Capture the cell that displays the provided text and extract its (x, y) central coordinate. 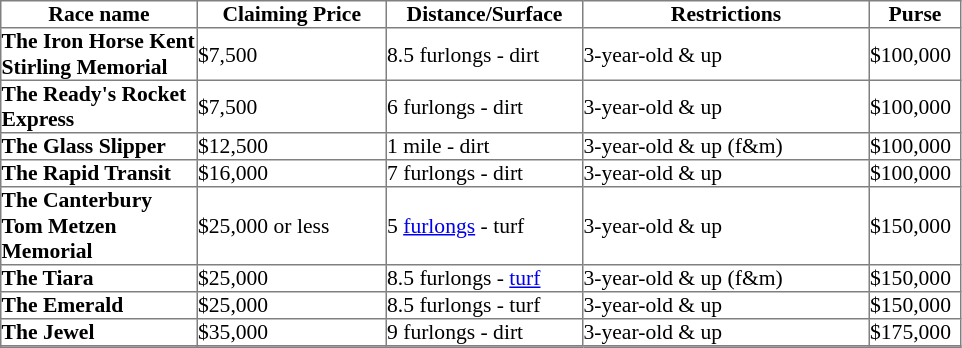
The Tiara (99, 278)
Purse (915, 14)
Claiming Price (292, 14)
1 mile - dirt (484, 146)
5 furlongs - turf (484, 226)
The Canterbury Tom Metzen Memorial (99, 226)
$35,000 (292, 332)
8.5 furlongs - dirt (484, 54)
The Jewel (99, 332)
6 furlongs - dirt (484, 106)
The Ready's Rocket Express (99, 106)
$175,000 (915, 332)
$12,500 (292, 146)
7 furlongs - dirt (484, 174)
The Glass Slipper (99, 146)
The Iron Horse Kent Stirling Memorial (99, 54)
The Rapid Transit (99, 174)
$16,000 (292, 174)
Restrictions (726, 14)
Distance/Surface (484, 14)
9 furlongs - dirt (484, 332)
Race name (99, 14)
$25,000 or less (292, 226)
The Emerald (99, 306)
